Determine the [x, y] coordinate at the center of the cell enclosing the given text.  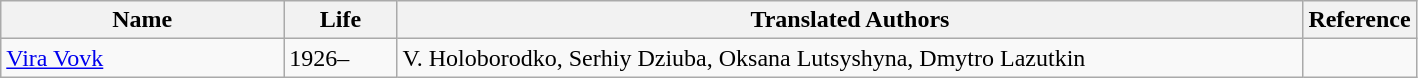
Reference [1360, 20]
Name [142, 20]
Life [340, 20]
1926– [340, 58]
V. Holoborodko, Serhiy Dziuba, Oksana Lutsyshyna, Dmytro Lazutkin [850, 58]
Translated Authors [850, 20]
Vira Vovk [142, 58]
